Identify which cell holds the provided text, then report its (X, Y) central coordinate. 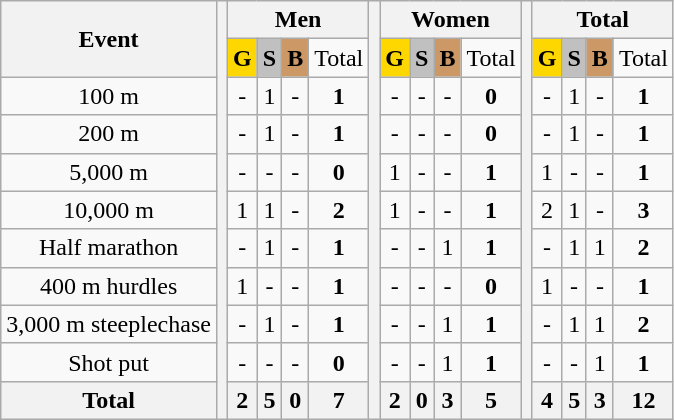
10,000 m (109, 210)
Half marathon (109, 248)
5,000 m (109, 172)
200 m (109, 134)
Event (109, 39)
400 m hurdles (109, 286)
100 m (109, 96)
Men (298, 20)
Women (450, 20)
Shot put (109, 362)
7 (339, 400)
3,000 m steeplechase (109, 324)
4 (547, 400)
12 (643, 400)
